Search for the cell housing the specified text and yield its (X, Y) center coordinate. 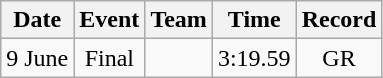
Final (110, 58)
GR (339, 58)
Event (110, 20)
Date (38, 20)
9 June (38, 58)
Team (179, 20)
Time (254, 20)
Record (339, 20)
3:19.59 (254, 58)
